For the text-containing cell, return its midpoint in [x, y] coordinate format. 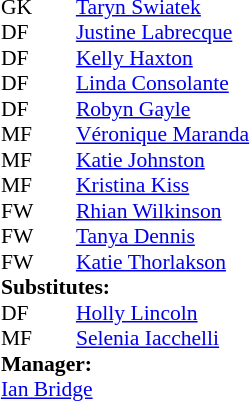
Katie Johnston [162, 160]
Tanya Dennis [162, 237]
Katie Thorlakson [162, 262]
Rhian Wilkinson [162, 211]
Véronique Maranda [162, 135]
Selenia Iacchelli [162, 339]
Justine Labrecque [162, 33]
Substitutes: [125, 287]
Linda Consolante [162, 83]
Kelly Haxton [162, 58]
Kristina Kiss [162, 185]
Robyn Gayle [162, 109]
Holly Lincoln [162, 313]
Manager: [125, 364]
